Extract the [x, y] coordinate from the center of the cell holding the provided text.  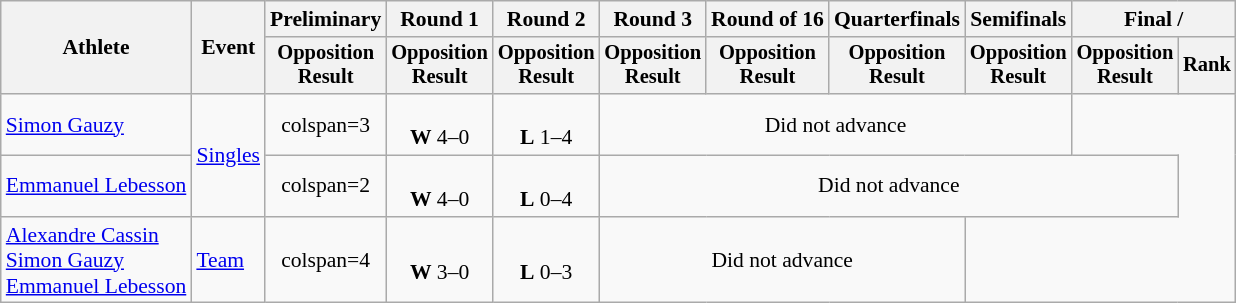
colspan=3 [326, 124]
Round 2 [546, 19]
Rank [1207, 66]
Singles [228, 155]
Semifinals [1018, 19]
colspan=2 [326, 186]
L 1–4 [546, 124]
Quarterfinals [897, 19]
Preliminary [326, 19]
Final / [1154, 19]
Event [228, 48]
Simon Gauzy [96, 124]
Round 1 [440, 19]
L 0–4 [546, 186]
Emmanuel Lebesson [96, 186]
Round of 16 [768, 19]
Round 3 [652, 19]
Athlete [96, 48]
